Search for the cell housing the specified text and yield its [X, Y] center coordinate. 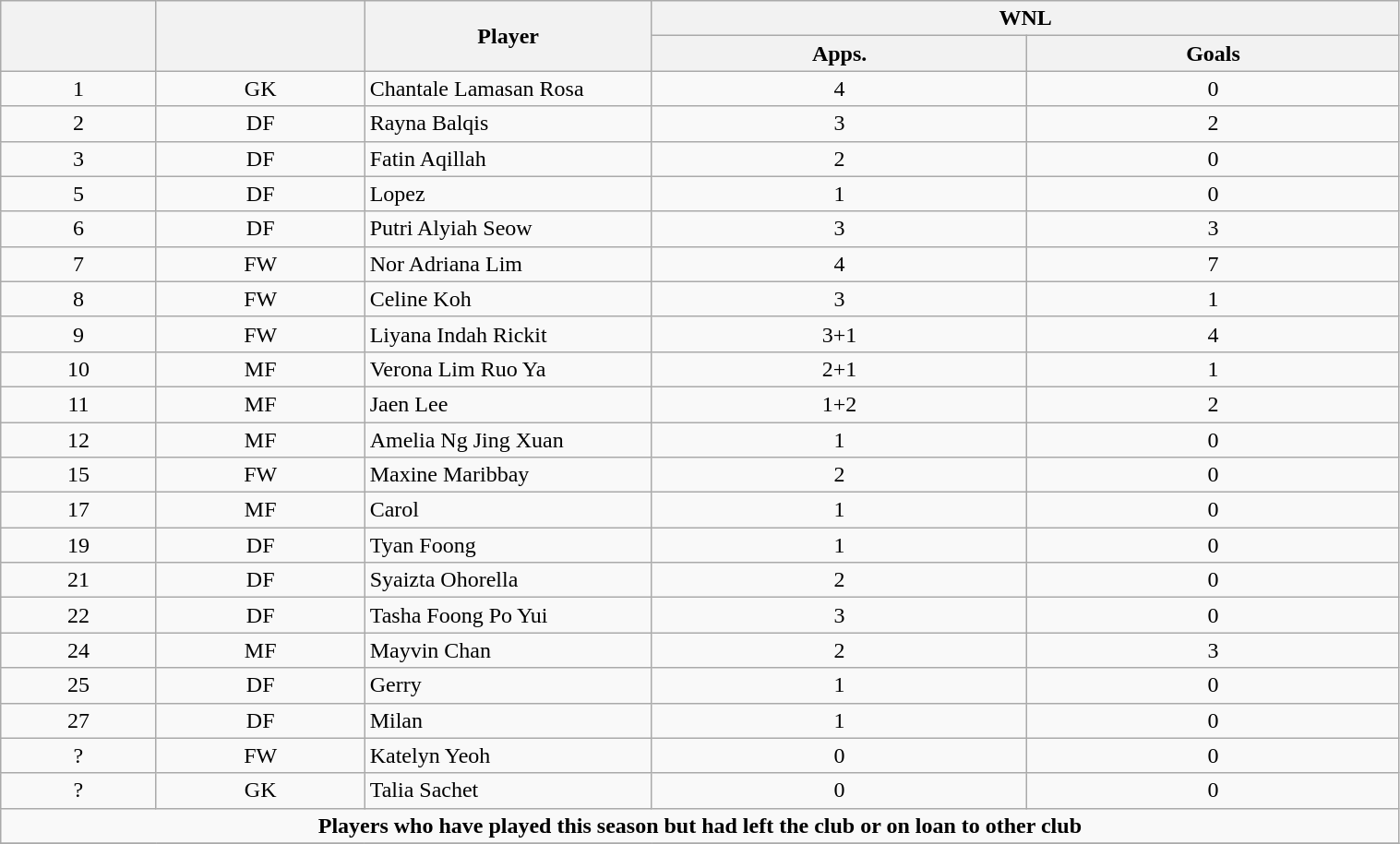
Gerry [508, 685]
15 [78, 475]
Tyan Foong [508, 545]
Chantale Lamasan Rosa [508, 89]
Amelia Ng Jing Xuan [508, 440]
12 [78, 440]
8 [78, 299]
5 [78, 194]
Player [508, 36]
17 [78, 510]
Milan [508, 720]
Tasha Foong Po Yui [508, 615]
9 [78, 334]
Talia Sachet [508, 791]
3+1 [840, 334]
6 [78, 229]
Katelyn Yeoh [508, 755]
Celine Koh [508, 299]
WNL [1025, 18]
Verona Lim Ruo Ya [508, 369]
25 [78, 685]
Mayvin Chan [508, 650]
21 [78, 580]
11 [78, 404]
Maxine Maribbay [508, 475]
Rayna Balqis [508, 124]
22 [78, 615]
Fatin Aqillah [508, 159]
Carol [508, 510]
Goals [1213, 53]
Liyana Indah Rickit [508, 334]
Putri Alyiah Seow [508, 229]
24 [78, 650]
Syaizta Ohorella [508, 580]
Players who have played this season but had left the club or on loan to other club [700, 826]
Lopez [508, 194]
Apps. [840, 53]
1+2 [840, 404]
10 [78, 369]
Nor Adriana Lim [508, 264]
2+1 [840, 369]
27 [78, 720]
Jaen Lee [508, 404]
19 [78, 545]
